Identify which cell holds the provided text, then report its [x, y] central coordinate. 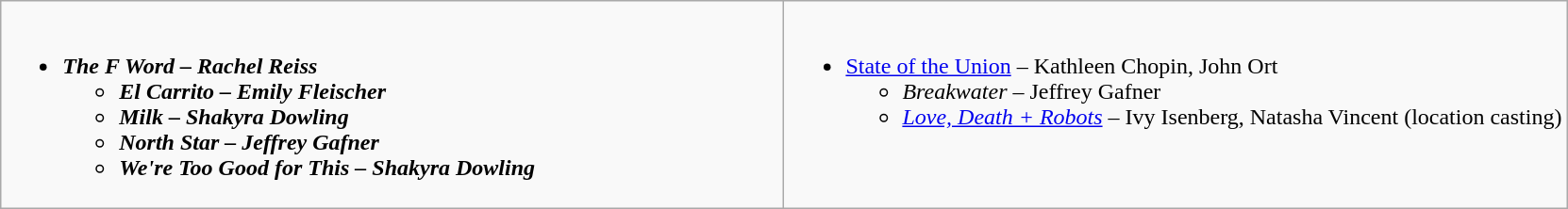
The F Word – Rachel ReissEl Carrito – Emily FleischerMilk – Shakyra DowlingNorth Star – Jeffrey GafnerWe're Too Good for This – Shakyra Dowling [392, 105]
State of the Union – Kathleen Chopin, John OrtBreakwater – Jeffrey GafnerLove, Death + Robots – Ivy Isenberg, Natasha Vincent (location casting) [1176, 105]
